Extract the (X, Y) coordinate from the center of the cell holding the provided text.  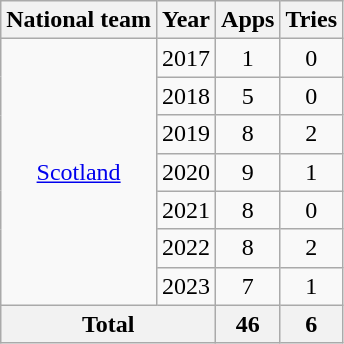
6 (312, 324)
5 (248, 96)
National team (79, 20)
7 (248, 286)
Scotland (79, 172)
Year (186, 20)
Apps (248, 20)
2019 (186, 134)
2023 (186, 286)
2017 (186, 58)
2020 (186, 172)
Tries (312, 20)
2022 (186, 248)
Total (108, 324)
2018 (186, 96)
2021 (186, 210)
9 (248, 172)
46 (248, 324)
